From the cell containing the given text, extract its center point as [X, Y] coordinate. 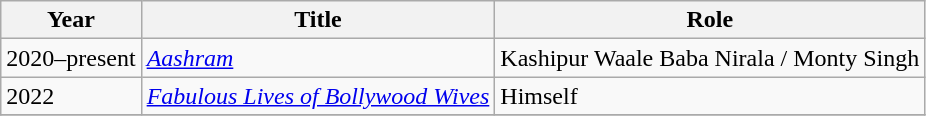
Role [710, 20]
2022 [71, 96]
2020–present [71, 58]
Title [318, 20]
Kashipur Waale Baba Nirala / Monty Singh [710, 58]
Aashram [318, 58]
Fabulous Lives of Bollywood Wives [318, 96]
Himself [710, 96]
Year [71, 20]
